Return the [x, y] coordinate for the center point of the cell that contains the specified text.  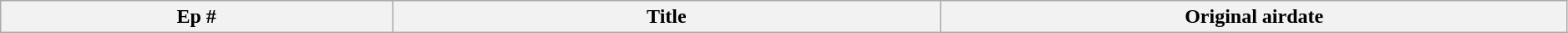
Original airdate [1254, 17]
Title [667, 17]
Ep # [197, 17]
